Determine the [X, Y] coordinate at the center of the cell enclosing the given text.  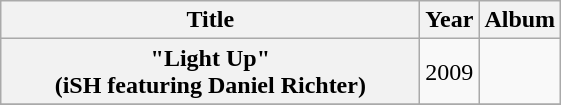
Title [210, 20]
2009 [450, 72]
Year [450, 20]
"Light Up" (iSH featuring Daniel Richter) [210, 72]
Album [520, 20]
